Output the [X, Y] coordinate of the center of the cell containing the given text.  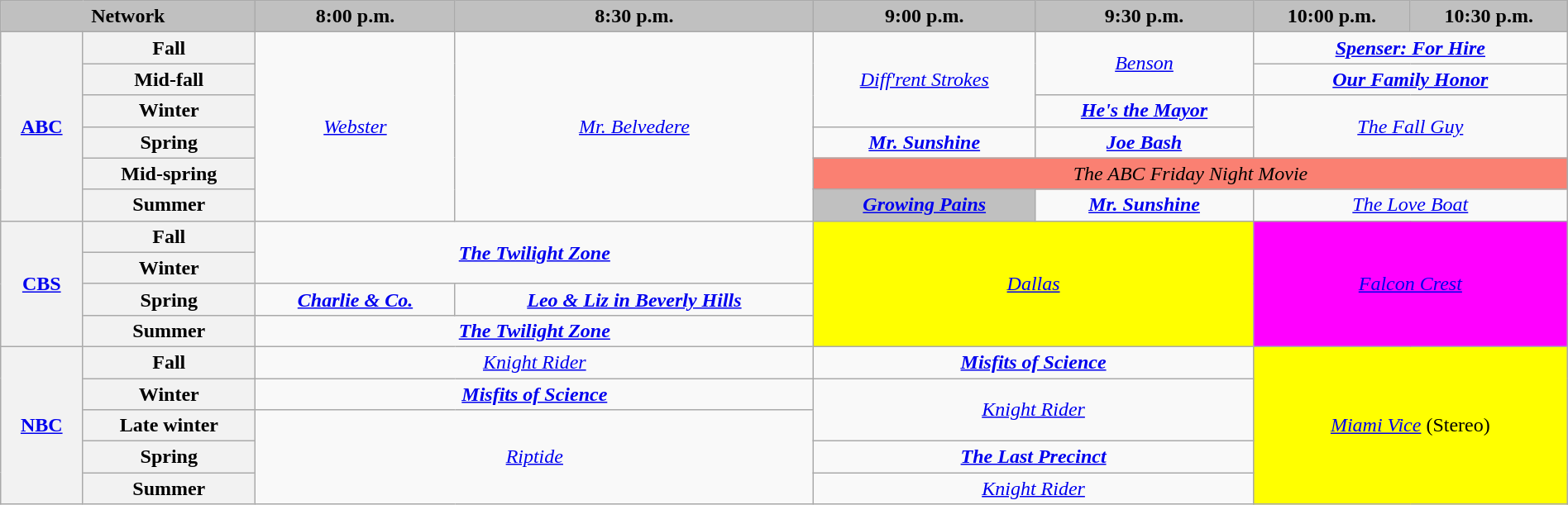
Charlie & Co. [356, 299]
Our Family Honor [1410, 79]
ABC [41, 126]
Network [128, 17]
The Fall Guy [1410, 126]
9:00 p.m. [925, 17]
10:30 p.m. [1489, 17]
8:00 p.m. [356, 17]
Joe Bash [1145, 142]
Leo & Liz in Beverly Hills [634, 299]
Dallas [1034, 283]
9:30 p.m. [1145, 17]
The Last Precinct [1034, 457]
Growing Pains [925, 205]
Mid-fall [169, 79]
Diff'rent Strokes [925, 79]
Webster [356, 126]
Benson [1145, 64]
Miami Vice (Stereo) [1410, 425]
NBC [41, 425]
Late winter [169, 426]
Riptide [534, 457]
Spenser: For Hire [1410, 48]
Mr. Belvedere [634, 126]
The ABC Friday Night Movie [1191, 174]
Falcon Crest [1410, 283]
He's the Mayor [1145, 111]
Mid-spring [169, 174]
10:00 p.m. [1331, 17]
CBS [41, 283]
8:30 p.m. [634, 17]
The Love Boat [1410, 205]
